From the cell containing the given text, extract its center point as (X, Y) coordinate. 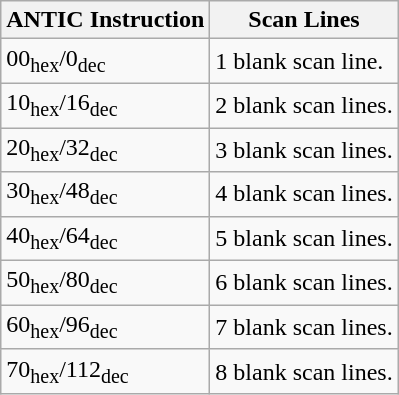
6 blank scan lines. (304, 283)
50hex/80dec (106, 283)
5 blank scan lines. (304, 238)
4 blank scan lines. (304, 194)
8 blank scan lines. (304, 371)
10hex/16dec (106, 105)
Scan Lines (304, 20)
2 blank scan lines. (304, 105)
3 blank scan lines. (304, 150)
60hex/96dec (106, 327)
70hex/112dec (106, 371)
20hex/32dec (106, 150)
30hex/48dec (106, 194)
7 blank scan lines. (304, 327)
40hex/64dec (106, 238)
1 blank scan line. (304, 61)
ANTIC Instruction (106, 20)
00hex/0dec (106, 61)
